Provide the (X, Y) coordinate of the cell's center where the given text is located.  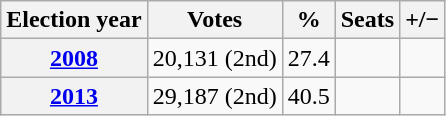
27.4 (308, 58)
2008 (74, 58)
2013 (74, 96)
29,187 (2nd) (214, 96)
Seats (367, 20)
Election year (74, 20)
Votes (214, 20)
+/− (422, 20)
20,131 (2nd) (214, 58)
40.5 (308, 96)
% (308, 20)
